Output the [X, Y] coordinate of the center of the cell containing the given text.  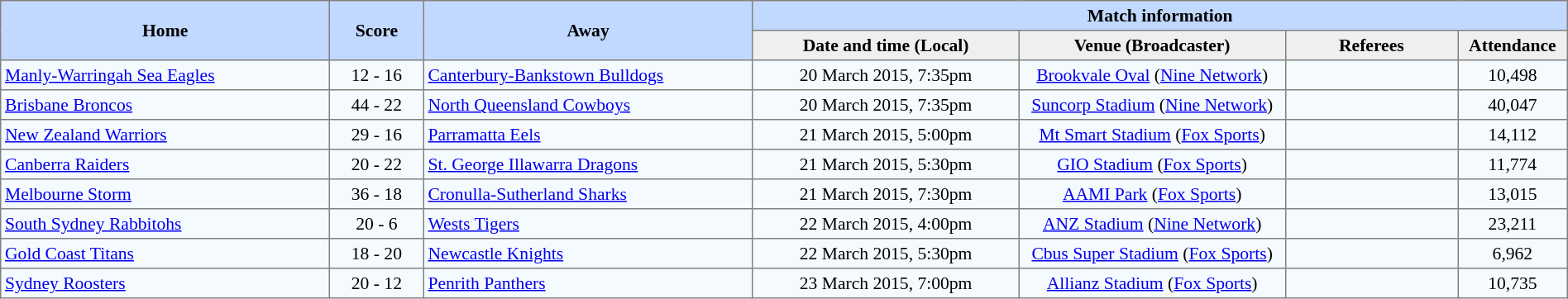
Attendance [1513, 45]
21 March 2015, 5:30pm [886, 164]
13,015 [1513, 194]
Canterbury-Bankstown Bulldogs [588, 75]
Cbus Super Stadium (Fox Sports) [1152, 254]
Away [588, 31]
GIO Stadium (Fox Sports) [1152, 164]
6,962 [1513, 254]
Venue (Broadcaster) [1152, 45]
Brisbane Broncos [165, 105]
44 - 22 [377, 105]
Melbourne Storm [165, 194]
Wests Tigers [588, 224]
20 - 6 [377, 224]
40,047 [1513, 105]
22 March 2015, 4:00pm [886, 224]
Canberra Raiders [165, 164]
10,735 [1513, 283]
Manly-Warringah Sea Eagles [165, 75]
Brookvale Oval (Nine Network) [1152, 75]
18 - 20 [377, 254]
Parramatta Eels [588, 135]
Allianz Stadium (Fox Sports) [1152, 283]
20 - 12 [377, 283]
Score [377, 31]
29 - 16 [377, 135]
21 March 2015, 5:00pm [886, 135]
St. George Illawarra Dragons [588, 164]
Mt Smart Stadium (Fox Sports) [1152, 135]
Date and time (Local) [886, 45]
20 - 22 [377, 164]
Suncorp Stadium (Nine Network) [1152, 105]
New Zealand Warriors [165, 135]
11,774 [1513, 164]
21 March 2015, 7:30pm [886, 194]
23 March 2015, 7:00pm [886, 283]
ANZ Stadium (Nine Network) [1152, 224]
North Queensland Cowboys [588, 105]
23,211 [1513, 224]
12 - 16 [377, 75]
Cronulla-Sutherland Sharks [588, 194]
10,498 [1513, 75]
Home [165, 31]
South Sydney Rabbitohs [165, 224]
22 March 2015, 5:30pm [886, 254]
AAMI Park (Fox Sports) [1152, 194]
Gold Coast Titans [165, 254]
14,112 [1513, 135]
Penrith Panthers [588, 283]
Newcastle Knights [588, 254]
Match information [1159, 16]
36 - 18 [377, 194]
Referees [1371, 45]
Sydney Roosters [165, 283]
